Output the [X, Y] coordinate of the center of the cell containing the given text.  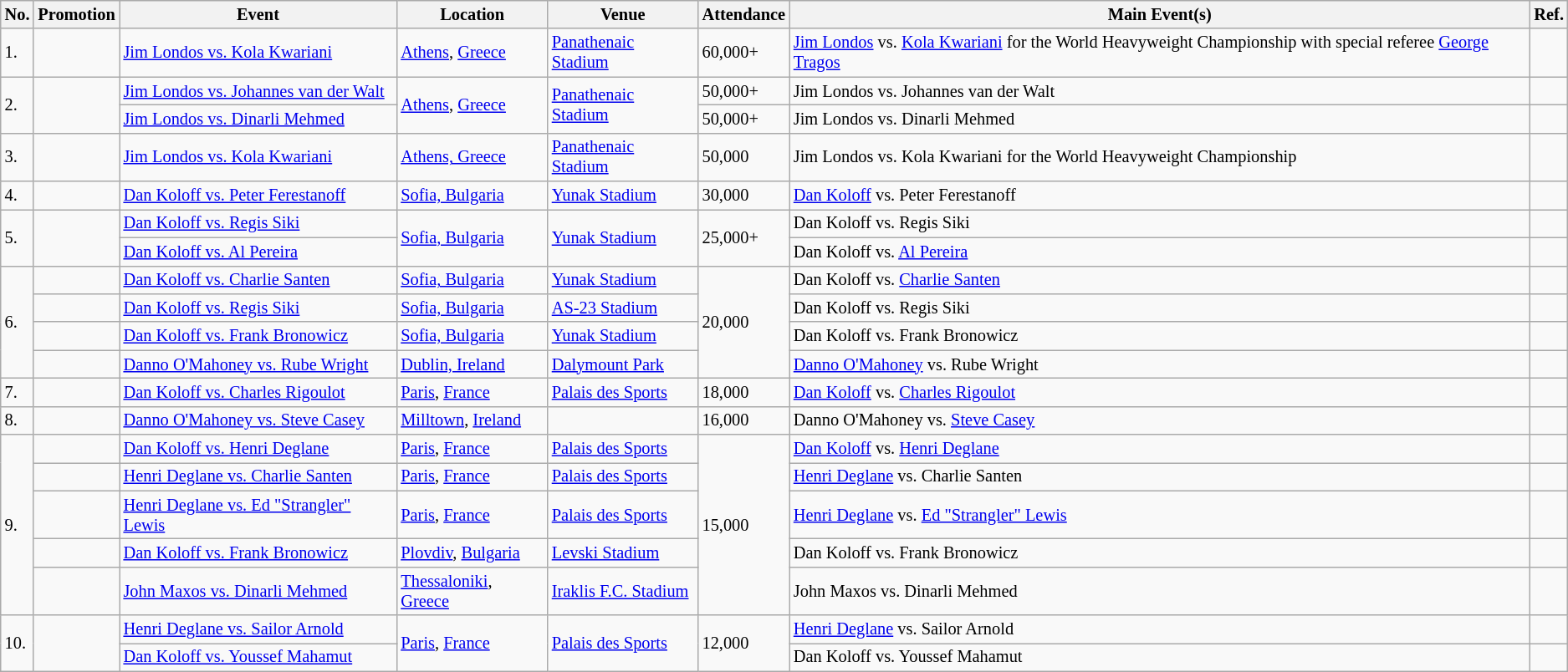
16,000 [744, 420]
Dublin, Ireland [472, 364]
AS-23 Stadium [623, 308]
Main Event(s) [1160, 14]
30,000 [744, 196]
Venue [623, 14]
Plovdiv, Bulgaria [472, 552]
12,000 [744, 644]
10. [18, 644]
25,000+ [744, 237]
3. [18, 157]
6. [18, 323]
Milltown, Ireland [472, 420]
5. [18, 237]
7. [18, 392]
Iraklis F.C. Stadium [623, 591]
8. [18, 420]
Ref. [1549, 14]
Jim Londos vs. Kola Kwariani for the World Heavyweight Championship with special referee George Tragos [1160, 53]
Promotion [76, 14]
18,000 [744, 392]
Thessaloniki, Greece [472, 591]
Levski Stadium [623, 552]
Event [258, 14]
60,000+ [744, 53]
4. [18, 196]
No. [18, 14]
9. [18, 525]
2. [18, 105]
50,000 [744, 157]
20,000 [744, 323]
Location [472, 14]
Dalymount Park [623, 364]
Jim Londos vs. Kola Kwariani for the World Heavyweight Championship [1160, 157]
1. [18, 53]
Attendance [744, 14]
15,000 [744, 525]
